For the text-containing cell, return its midpoint in (x, y) coordinate format. 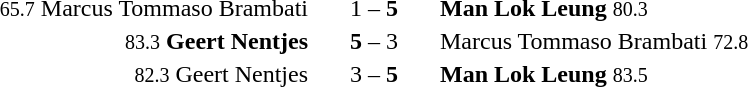
5 – 3 (374, 41)
